Scan for the cell matching the given text and deliver its (X, Y) coordinate at center. 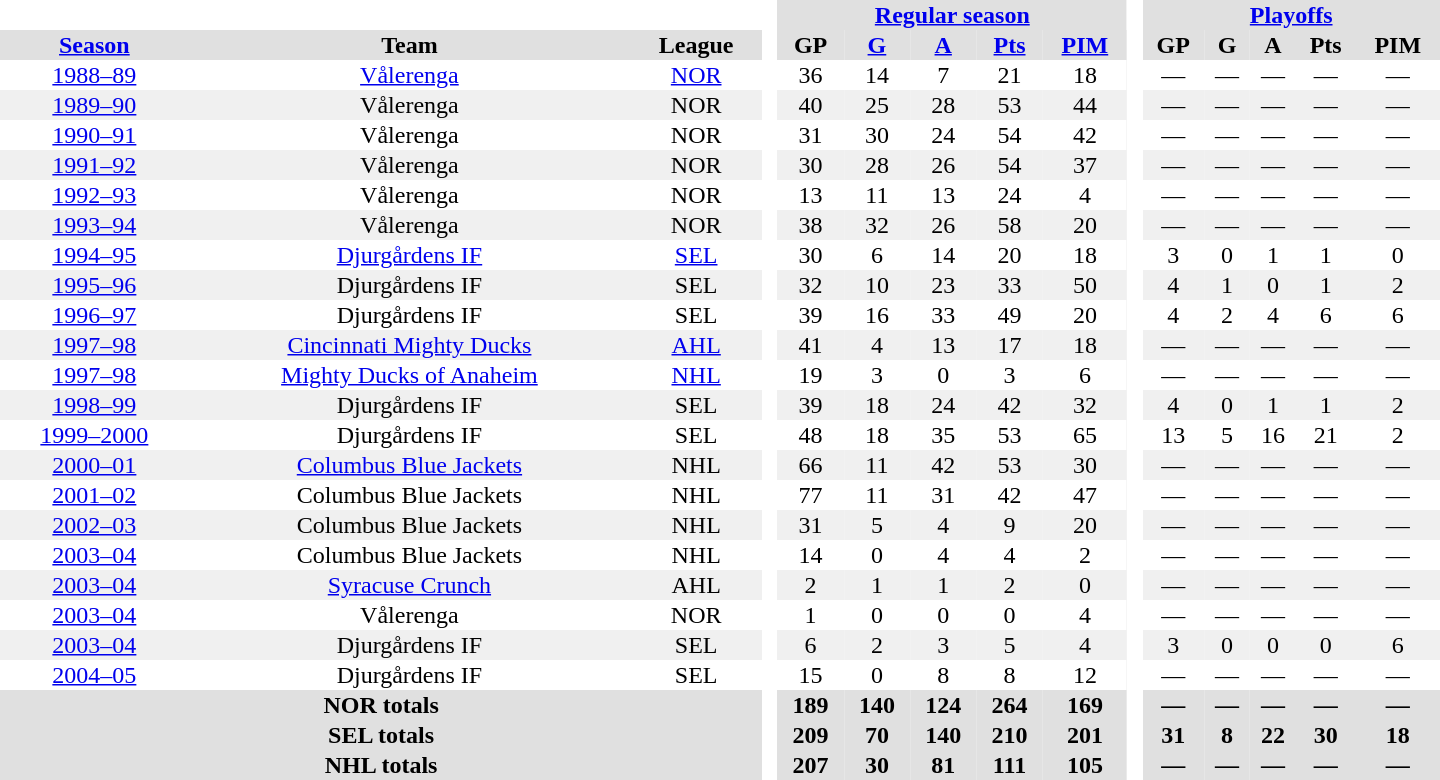
210 (1009, 735)
44 (1085, 105)
70 (877, 735)
15 (810, 675)
49 (1009, 315)
9 (1009, 525)
Regular season (952, 15)
25 (877, 105)
169 (1085, 705)
19 (810, 375)
1988–89 (94, 75)
NHL totals (381, 765)
2001–02 (94, 495)
40 (810, 105)
207 (810, 765)
50 (1085, 285)
1996–97 (94, 315)
77 (810, 495)
105 (1085, 765)
7 (943, 75)
189 (810, 705)
1999–2000 (94, 435)
League (696, 45)
81 (943, 765)
22 (1273, 735)
48 (810, 435)
201 (1085, 735)
124 (943, 705)
66 (810, 465)
12 (1085, 675)
37 (1085, 165)
1989–90 (94, 105)
Syracuse Crunch (410, 585)
1995–96 (94, 285)
1993–94 (94, 225)
NOR totals (381, 705)
35 (943, 435)
1992–93 (94, 195)
47 (1085, 495)
38 (810, 225)
2002–03 (94, 525)
1990–91 (94, 135)
2000–01 (94, 465)
Season (94, 45)
36 (810, 75)
Playoffs (1291, 15)
65 (1085, 435)
1991–92 (94, 165)
Cincinnati Mighty Ducks (410, 345)
58 (1009, 225)
Mighty Ducks of Anaheim (410, 375)
10 (877, 285)
111 (1009, 765)
2004–05 (94, 675)
264 (1009, 705)
41 (810, 345)
17 (1009, 345)
209 (810, 735)
1994–95 (94, 255)
1998–99 (94, 405)
23 (943, 285)
Team (410, 45)
SEL totals (381, 735)
